Output the (x, y) coordinate of the center of the cell containing the given text.  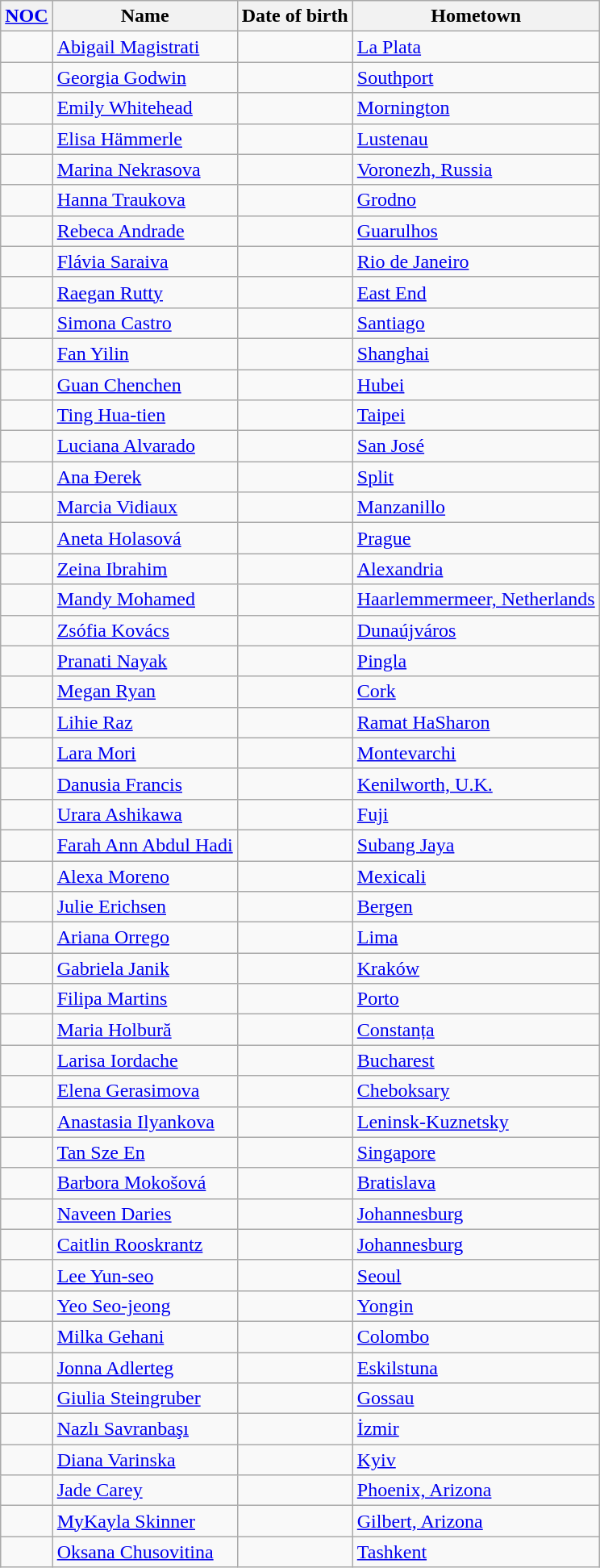
Dunaújváros (476, 630)
Georgia Godwin (145, 77)
Jonna Adlerteg (145, 1368)
Constanța (476, 1030)
Alexandria (476, 569)
Alexa Moreno (145, 876)
Seoul (476, 1275)
Cheboksary (476, 1091)
NOC (27, 16)
Guarulhos (476, 231)
Marina Nekrasova (145, 169)
Tashkent (476, 1552)
San José (476, 446)
Lustenau (476, 139)
La Plata (476, 47)
Urara Ashikawa (145, 814)
Prague (476, 538)
Tan Sze En (145, 1152)
Guan Chenchen (145, 385)
Farah Ann Abdul Hadi (145, 845)
Porto (476, 999)
Gabriela Janik (145, 968)
Kenilworth, U.K. (476, 784)
Subang Jaya (476, 845)
Ramat HaSharon (476, 722)
Ting Hua-tien (145, 416)
Rio de Janeiro (476, 261)
Oksana Chusovitina (145, 1552)
Shanghai (476, 353)
Bergen (476, 907)
Maria Holbură (145, 1030)
Voronezh, Russia (476, 169)
Fuji (476, 814)
Zsófia Kovács (145, 630)
Rebeca Andrade (145, 231)
Singapore (476, 1152)
Lee Yun-seo (145, 1275)
Pingla (476, 661)
Phoenix, Arizona (476, 1491)
Santiago (476, 323)
Mandy Mohamed (145, 600)
Name (145, 16)
Giulia Steingruber (145, 1399)
Caitlin Rooskrantz (145, 1244)
Lima (476, 938)
Haarlemmermeer, Netherlands (476, 600)
Eskilstuna (476, 1368)
Zeina Ibrahim (145, 569)
Jade Carey (145, 1491)
Nazlı Savranbaşı (145, 1429)
Lihie Raz (145, 722)
Filipa Martins (145, 999)
Bratislava (476, 1183)
Bucharest (476, 1060)
Simona Castro (145, 323)
Danusia Francis (145, 784)
Taipei (476, 416)
Gossau (476, 1399)
Emily Whitehead (145, 108)
Montevarchi (476, 753)
Mexicali (476, 876)
Date of birth (295, 16)
East End (476, 292)
Larisa Iordache (145, 1060)
Split (476, 477)
Diana Varinska (145, 1460)
İzmir (476, 1429)
Cork (476, 692)
Yongin (476, 1306)
Manzanillo (476, 508)
Grodno (476, 200)
Naveen Daries (145, 1214)
Yeo Seo-jeong (145, 1306)
Julie Erichsen (145, 907)
Barbora Mokošová (145, 1183)
Southport (476, 77)
Marcia Vidiaux (145, 508)
Hubei (476, 385)
Elena Gerasimova (145, 1091)
Hanna Traukova (145, 200)
MyKayla Skinner (145, 1521)
Flávia Saraiva (145, 261)
Elisa Hämmerle (145, 139)
Abigail Magistrati (145, 47)
Colombo (476, 1336)
Pranati Nayak (145, 661)
Gilbert, Arizona (476, 1521)
Hometown (476, 16)
Raegan Rutty (145, 292)
Milka Gehani (145, 1336)
Mornington (476, 108)
Anastasia Ilyankova (145, 1122)
Leninsk-Kuznetsky (476, 1122)
Kyiv (476, 1460)
Ana Đerek (145, 477)
Ariana Orrego (145, 938)
Fan Yilin (145, 353)
Kraków (476, 968)
Lara Mori (145, 753)
Luciana Alvarado (145, 446)
Aneta Holasová (145, 538)
Megan Ryan (145, 692)
